Return the (x, y) coordinate for the center point of the cell that contains the specified text.  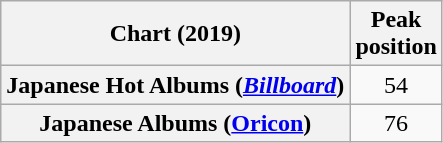
54 (396, 85)
Chart (2019) (176, 34)
Japanese Albums (Oricon) (176, 123)
Japanese Hot Albums (Billboard) (176, 85)
76 (396, 123)
Peak position (396, 34)
